For the text-containing cell, return its midpoint in [x, y] coordinate format. 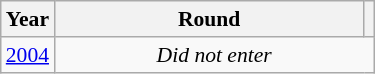
Did not enter [214, 55]
2004 [28, 55]
Round [209, 19]
Year [28, 19]
